Return the [x, y] coordinate for the center point of the cell that contains the specified text.  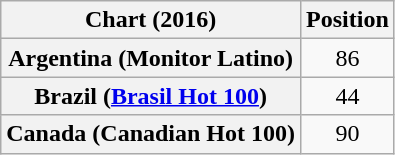
44 [348, 96]
90 [348, 134]
86 [348, 58]
Canada (Canadian Hot 100) [151, 134]
Position [348, 20]
Brazil (Brasil Hot 100) [151, 96]
Argentina (Monitor Latino) [151, 58]
Chart (2016) [151, 20]
